Provide the [x, y] coordinate of the cell's center where the given text is located.  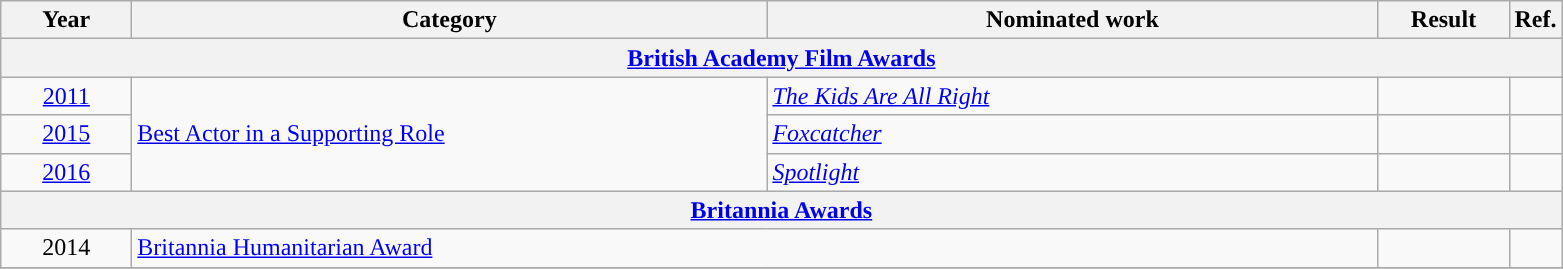
2011 [66, 96]
British Academy Film Awards [782, 58]
Result [1444, 20]
2016 [66, 172]
2015 [66, 134]
Nominated work [1072, 20]
Category [450, 20]
Spotlight [1072, 172]
Ref. [1536, 20]
Britannia Humanitarian Award [755, 248]
Best Actor in a Supporting Role [450, 134]
The Kids Are All Right [1072, 96]
Foxcatcher [1072, 134]
2014 [66, 248]
Britannia Awards [782, 210]
Year [66, 20]
